Locate the cell with the specified text and output its [x, y] center coordinate. 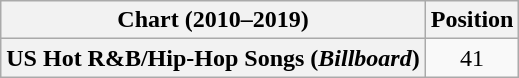
41 [472, 58]
Position [472, 20]
US Hot R&B/Hip-Hop Songs (Billboard) [213, 58]
Chart (2010–2019) [213, 20]
